Scan for the cell matching the given text and deliver its (X, Y) coordinate at center. 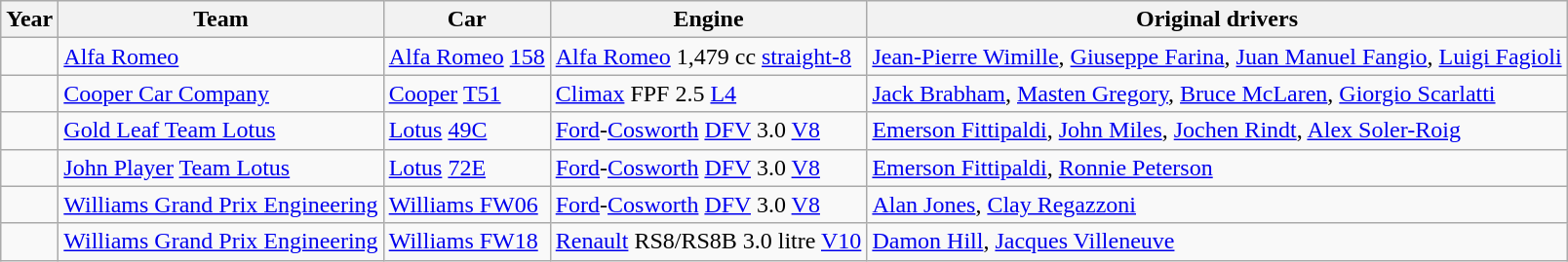
Climax FPF 2.5 L4 (708, 94)
Car (466, 19)
John Player Team Lotus (220, 168)
Gold Leaf Team Lotus (220, 131)
Lotus 49C (466, 131)
Jack Brabham, Masten Gregory, Bruce McLaren, Giorgio Scarlatti (1217, 94)
Alan Jones, Clay Regazzoni (1217, 205)
Williams FW18 (466, 242)
Original drivers (1217, 19)
Team (220, 19)
Emerson Fittipaldi, John Miles, Jochen Rindt, Alex Soler-Roig (1217, 131)
Williams FW06 (466, 205)
Emerson Fittipaldi, Ronnie Peterson (1217, 168)
Renault RS8/RS8B 3.0 litre V10 (708, 242)
Cooper T51 (466, 94)
Alfa Romeo (220, 56)
Lotus 72E (466, 168)
Alfa Romeo 158 (466, 56)
Alfa Romeo 1,479 cc straight-8 (708, 56)
Engine (708, 19)
Year (29, 19)
Damon Hill, Jacques Villeneuve (1217, 242)
Jean-Pierre Wimille, Giuseppe Farina, Juan Manuel Fangio, Luigi Fagioli (1217, 56)
Cooper Car Company (220, 94)
